From the cell containing the given text, extract its center point as [x, y] coordinate. 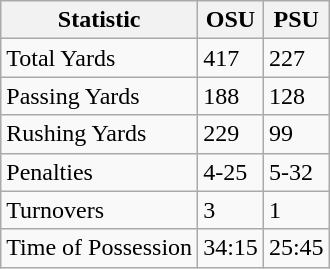
Total Yards [100, 58]
99 [296, 134]
Rushing Yards [100, 134]
128 [296, 96]
Turnovers [100, 210]
PSU [296, 20]
Time of Possession [100, 248]
OSU [231, 20]
3 [231, 210]
Penalties [100, 172]
4-25 [231, 172]
25:45 [296, 248]
188 [231, 96]
34:15 [231, 248]
Statistic [100, 20]
5-32 [296, 172]
417 [231, 58]
227 [296, 58]
1 [296, 210]
Passing Yards [100, 96]
229 [231, 134]
